For the text-containing cell, return its midpoint in [x, y] coordinate format. 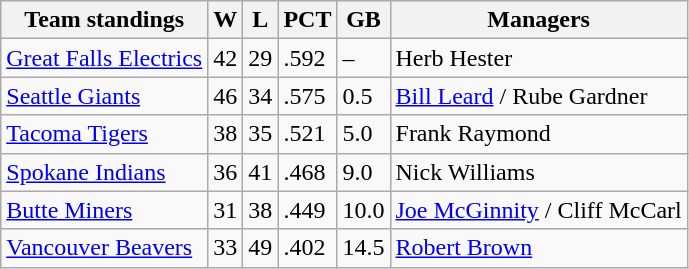
31 [226, 210]
Herb Hester [538, 58]
Nick Williams [538, 172]
Tacoma Tigers [104, 134]
Great Falls Electrics [104, 58]
PCT [308, 20]
46 [226, 96]
10.0 [364, 210]
Vancouver Beavers [104, 248]
5.0 [364, 134]
33 [226, 248]
.575 [308, 96]
42 [226, 58]
.521 [308, 134]
.592 [308, 58]
.402 [308, 248]
.449 [308, 210]
L [260, 20]
41 [260, 172]
9.0 [364, 172]
35 [260, 134]
.468 [308, 172]
Bill Leard / Rube Gardner [538, 96]
Seattle Giants [104, 96]
49 [260, 248]
Frank Raymond [538, 134]
29 [260, 58]
GB [364, 20]
W [226, 20]
36 [226, 172]
Butte Miners [104, 210]
0.5 [364, 96]
34 [260, 96]
Joe McGinnity / Cliff McCarl [538, 210]
Robert Brown [538, 248]
– [364, 58]
Managers [538, 20]
14.5 [364, 248]
Team standings [104, 20]
Spokane Indians [104, 172]
